Extract the [x, y] coordinate from the center of the cell holding the provided text.  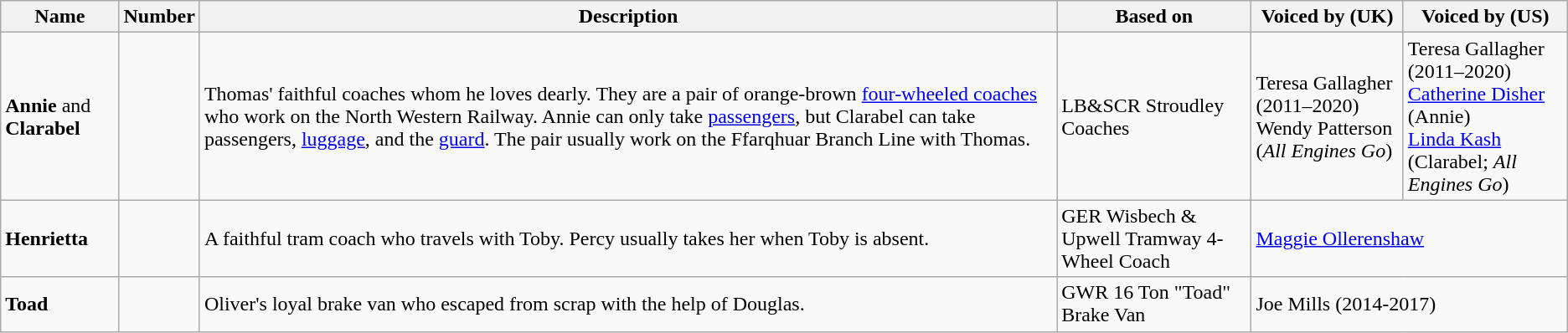
Joe Mills (2014-2017) [1409, 305]
Based on [1154, 17]
Description [628, 17]
A faithful tram coach who travels with Toby. Percy usually takes her when Toby is absent. [628, 238]
Teresa Gallagher (2011–2020)Wendy Patterson (All Engines Go) [1327, 116]
GWR 16 Ton "Toad" Brake Van [1154, 305]
Voiced by (UK) [1327, 17]
Voiced by (US) [1485, 17]
Name [60, 17]
LB&SCR Stroudley Coaches [1154, 116]
Oliver's loyal brake van who escaped from scrap with the help of Douglas. [628, 305]
Toad [60, 305]
Number [159, 17]
Henrietta [60, 238]
Maggie Ollerenshaw [1409, 238]
Annie and Clarabel [60, 116]
Teresa Gallagher (2011–2020)Catherine Disher (Annie)Linda Kash (Clarabel; All Engines Go) [1485, 116]
GER Wisbech & Upwell Tramway 4-Wheel Coach [1154, 238]
